Search for the cell housing the specified text and yield its [X, Y] center coordinate. 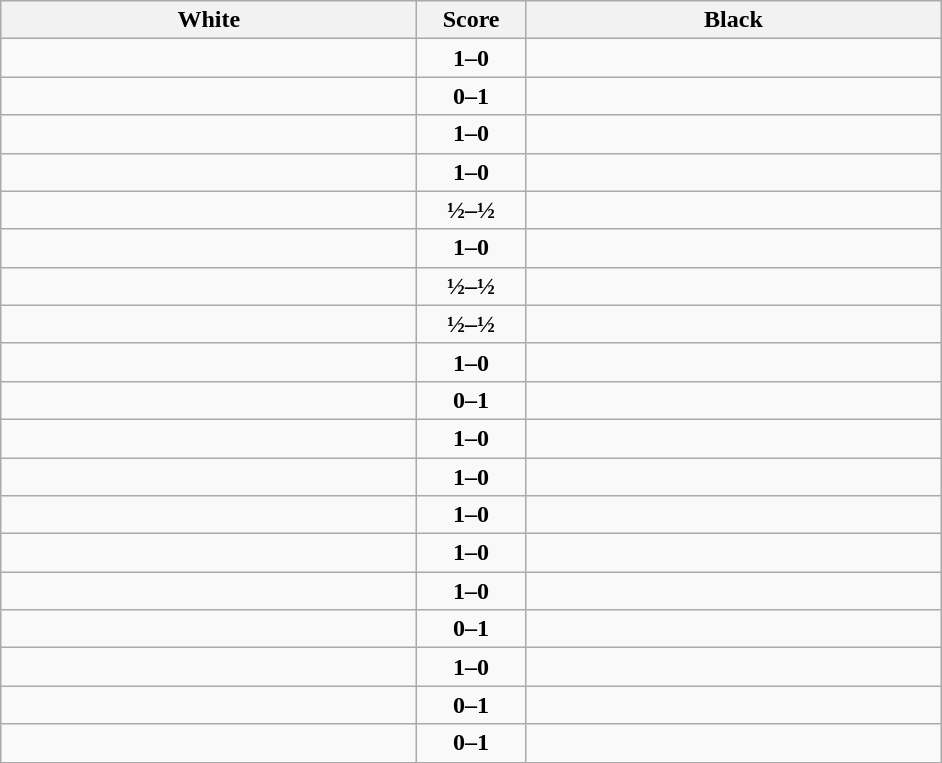
White [209, 20]
Score [472, 20]
Black [733, 20]
